Search for the cell housing the specified text and yield its [x, y] center coordinate. 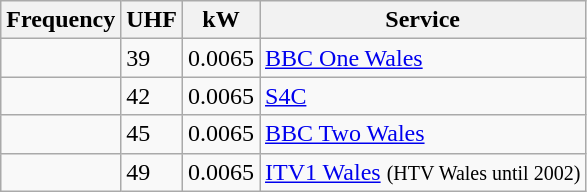
49 [152, 172]
42 [152, 96]
Frequency [61, 20]
ITV1 Wales (HTV Wales until 2002) [423, 172]
BBC Two Wales [423, 134]
39 [152, 58]
Service [423, 20]
S4C [423, 96]
45 [152, 134]
UHF [152, 20]
BBC One Wales [423, 58]
kW [220, 20]
